Return (X, Y) of the center of cell containing provided text 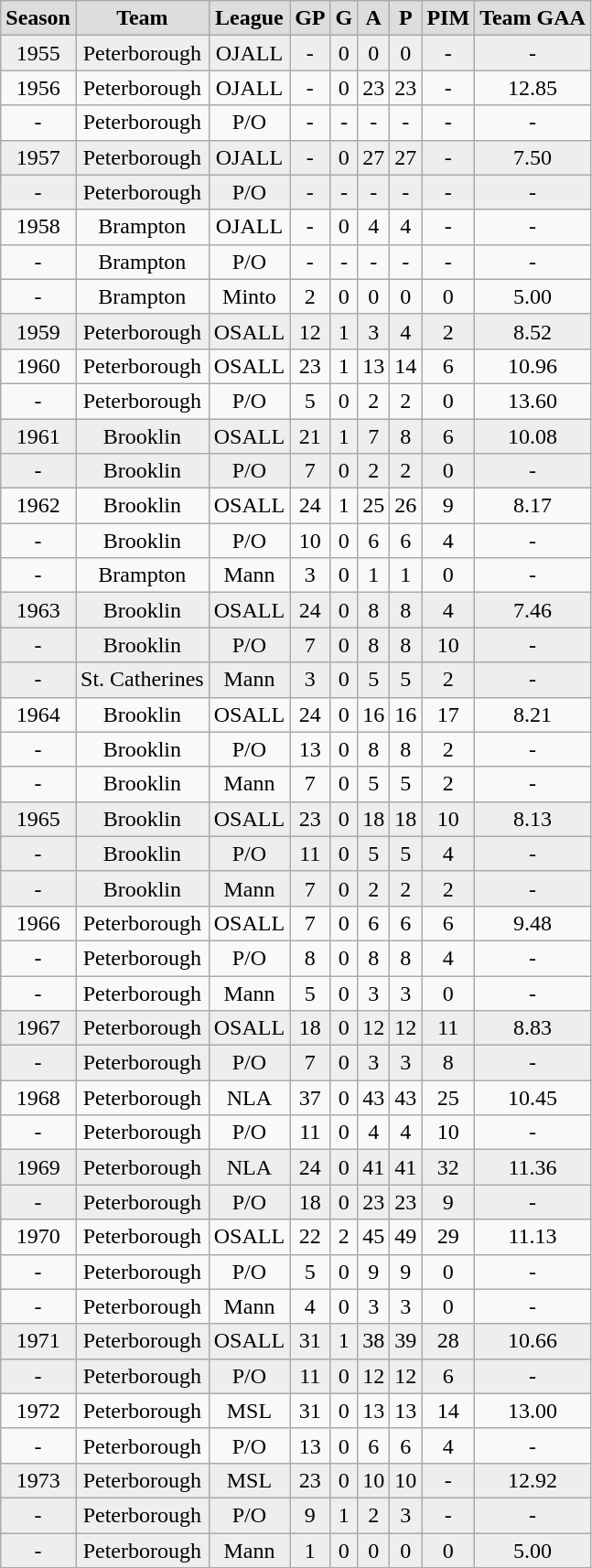
26 (406, 506)
45 (373, 1237)
38 (373, 1341)
1962 (38, 506)
1965 (38, 819)
8.17 (533, 506)
8.52 (533, 331)
7.50 (533, 157)
League (249, 18)
PIM (448, 18)
Minto (249, 296)
1960 (38, 366)
39 (406, 1341)
13.00 (533, 1411)
1958 (38, 227)
1956 (38, 88)
1955 (38, 53)
G (344, 18)
Season (38, 18)
A (373, 18)
7.46 (533, 610)
12.85 (533, 88)
1971 (38, 1341)
Team GAA (533, 18)
32 (448, 1167)
P (406, 18)
1957 (38, 157)
1968 (38, 1098)
11.13 (533, 1237)
1964 (38, 714)
1966 (38, 923)
10.08 (533, 436)
11.36 (533, 1167)
1973 (38, 1480)
8.83 (533, 1028)
17 (448, 714)
13.60 (533, 401)
12.92 (533, 1480)
St. Catherines (142, 680)
1970 (38, 1237)
1967 (38, 1028)
49 (406, 1237)
21 (310, 436)
22 (310, 1237)
1959 (38, 331)
1963 (38, 610)
GP (310, 18)
9.48 (533, 923)
29 (448, 1237)
10.66 (533, 1341)
8.21 (533, 714)
28 (448, 1341)
1969 (38, 1167)
1961 (38, 436)
8.13 (533, 819)
37 (310, 1098)
1972 (38, 1411)
10.45 (533, 1098)
Team (142, 18)
10.96 (533, 366)
